Return the [x, y] coordinate for the center point of the cell that contains the specified text.  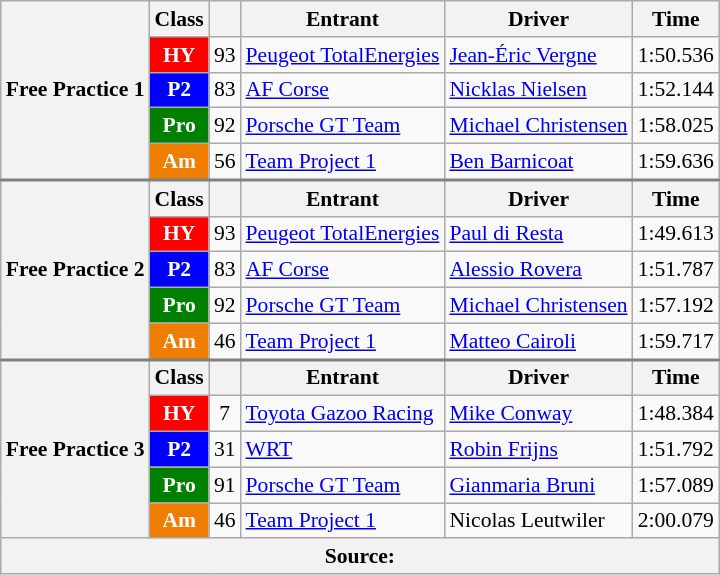
Alessio Rovera [538, 270]
Free Practice 3 [76, 450]
31 [225, 450]
Jean-Éric Vergne [538, 55]
1:59.717 [676, 341]
Matteo Cairoli [538, 341]
1:49.613 [676, 234]
Free Practice 2 [76, 270]
Robin Frijns [538, 450]
Source: [360, 557]
Free Practice 1 [76, 90]
1:52.144 [676, 90]
1:51.787 [676, 270]
Ben Barnicoat [538, 162]
56 [225, 162]
1:50.536 [676, 55]
1:48.384 [676, 414]
1:57.089 [676, 485]
Gianmaria Bruni [538, 485]
Toyota Gazoo Racing [343, 414]
1:58.025 [676, 126]
Nicolas Leutwiler [538, 521]
7 [225, 414]
1:59.636 [676, 162]
Nicklas Nielsen [538, 90]
1:51.792 [676, 450]
WRT [343, 450]
2:00.079 [676, 521]
Mike Conway [538, 414]
91 [225, 485]
1:57.192 [676, 306]
Paul di Resta [538, 234]
